Return the (x, y) coordinate for the center point of the cell that contains the specified text.  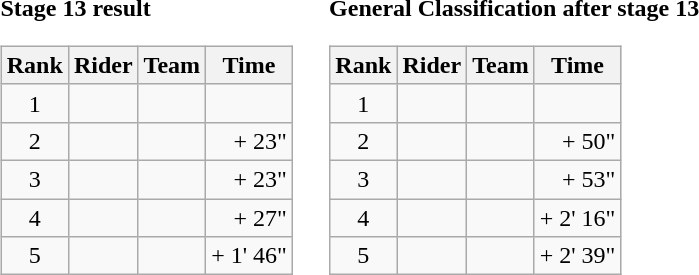
+ 27" (250, 217)
+ 2' 16" (578, 217)
+ 50" (578, 141)
+ 53" (578, 179)
+ 2' 39" (578, 256)
+ 1' 46" (250, 256)
